Return (x, y) of the center of cell containing provided text 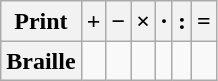
= (204, 21)
× (144, 21)
+ (94, 21)
Braille (41, 61)
· (164, 21)
Print (41, 21)
: (182, 21)
− (118, 21)
